Scan for the cell matching the given text and deliver its [x, y] coordinate at center. 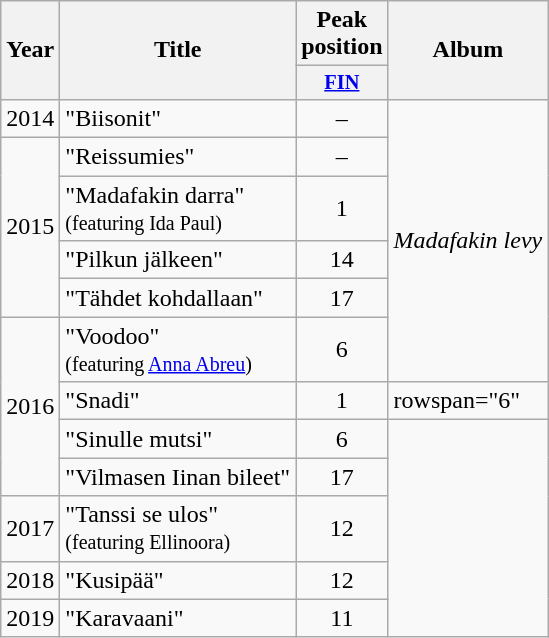
14 [342, 260]
FIN [342, 83]
"Tähdet kohdallaan" [178, 298]
"Tanssi se ulos" (featuring Ellinoora) [178, 528]
"Karavaani" [178, 618]
rowspan="6" [468, 401]
Peakposition [342, 34]
"Kusipää" [178, 580]
"Pilkun jälkeen" [178, 260]
11 [342, 618]
Madafakin levy [468, 240]
"Vilmasen Iinan bileet" [178, 477]
"Reissumies" [178, 157]
"Sinulle mutsi" [178, 439]
2017 [30, 528]
2015 [30, 228]
2016 [30, 406]
2018 [30, 580]
"Snadi" [178, 401]
"Voodoo" (featuring Anna Abreu) [178, 350]
2019 [30, 618]
"Madafakin darra" (featuring Ida Paul) [178, 208]
Year [30, 50]
Title [178, 50]
Album [468, 50]
"Biisonit" [178, 118]
2014 [30, 118]
